Return [X, Y] of the center of cell containing provided text 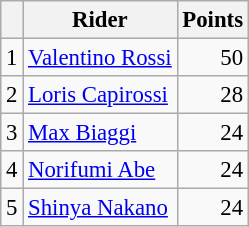
50 [212, 58]
Max Biaggi [100, 133]
Norifumi Abe [100, 170]
1 [12, 58]
Valentino Rossi [100, 58]
Rider [100, 20]
5 [12, 208]
Points [212, 20]
2 [12, 95]
4 [12, 170]
28 [212, 95]
Loris Capirossi [100, 95]
Shinya Nakano [100, 208]
3 [12, 133]
